Return the [X, Y] coordinate for the center point of the cell that contains the specified text.  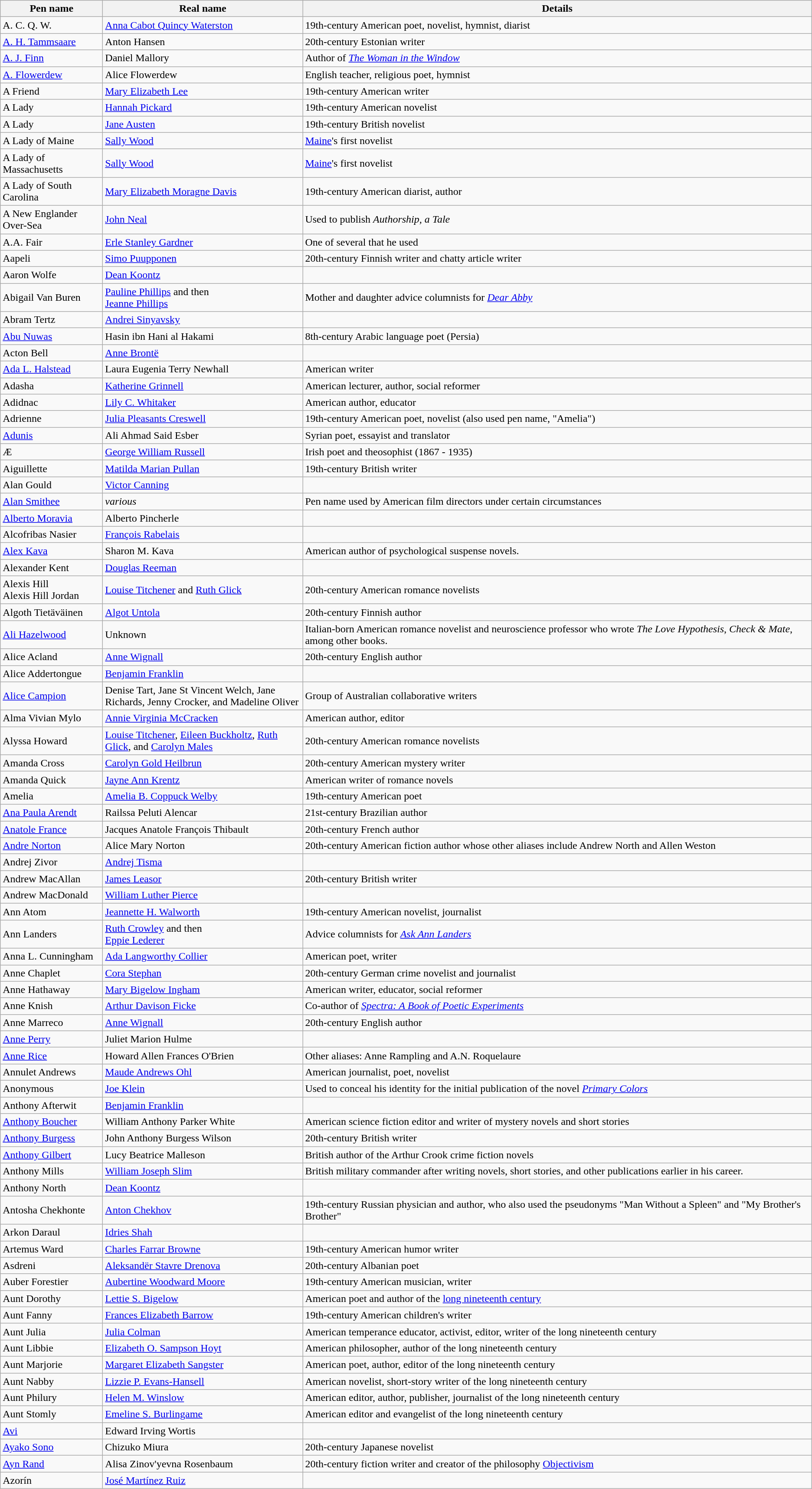
Chizuko Miura [203, 1447]
Ayn Rand [52, 1464]
19th-century American musician, writer [557, 1282]
Anne Chaplet [52, 973]
Alice Addertongue [52, 674]
Emeline S. Burlingame [203, 1414]
Andrew MacDonald [52, 895]
William Luther Pierce [203, 895]
Amelia [52, 796]
Artemus Ward [52, 1249]
Amelia B. Coppuck Welby [203, 796]
Aunt Julia [52, 1331]
American lecturer, author, social reformer [557, 386]
American author, editor [557, 718]
Anne Perry [52, 1039]
Railssa Peluti Alencar [203, 812]
Anne Knish [52, 1006]
Abu Nuwas [52, 336]
Andre Norton [52, 846]
Howard Allen Frances O'Brien [203, 1055]
American editor, author, publisher, journalist of the long nineteenth century [557, 1398]
19th-century American novelist, journalist [557, 912]
George William Russell [203, 452]
Anne Rice [52, 1055]
19th-century American children's writer [557, 1315]
Ana Paula Arendt [52, 812]
Mary Elizabeth Moragne Davis [203, 191]
Amanda Cross [52, 763]
Unknown [203, 634]
19th-century American writer [557, 91]
William Anthony Parker White [203, 1122]
8th-century Arabic language poet (Persia) [557, 336]
Lizzie P. Evans-Hansell [203, 1381]
A Lady of Maine [52, 141]
Carolyn Gold Heilbrun [203, 763]
Charles Farrar Browne [203, 1249]
A Lady of South Carolina [52, 191]
Ada L. Halstead [52, 369]
Matilda Marian Pullan [203, 468]
Annie Virginia McCracken [203, 718]
Ada Langworthy Collier [203, 957]
Frances Elizabeth Barrow [203, 1315]
Anna L. Cunningham [52, 957]
A. J. Finn [52, 58]
Jeannette H. Walworth [203, 912]
Ayako Sono [52, 1447]
19th-century American poet, novelist (also used pen name, "Amelia") [557, 419]
Pauline Phillips and thenJeanne Phillips [203, 298]
Douglas Reeman [203, 568]
Adasha [52, 386]
American author of psychological suspense novels. [557, 551]
British military commander after writing novels, short stories, and other publications earlier in his career. [557, 1171]
A New Englander Over-Sea [52, 220]
Irish poet and theosophist (1867 - 1935) [557, 452]
Antosha Chekhonte [52, 1210]
20th-century Estonian writer [557, 42]
American philosopher, author of the long nineteenth century [557, 1348]
Real name [203, 9]
One of several that he used [557, 242]
American temperance educator, activist, editor, writer of the long nineteenth century [557, 1331]
19th-century Russian physician and author, who also used the pseudonyms "Man Without a Spleen" and "My Brother's Brother" [557, 1210]
Alice Flowerdew [203, 75]
Anton Hansen [203, 42]
19th-century British novelist [557, 124]
Anne Hathaway [52, 989]
Daniel Mallory [203, 58]
Pen name [52, 9]
Used to publish Authorship, a Tale [557, 220]
Algoth Tietäväinen [52, 612]
Anthony Burgess [52, 1138]
Alyssa Howard [52, 740]
Ali Hazelwood [52, 634]
Hannah Pickard [203, 108]
American journalist, poet, novelist [557, 1072]
Mary Bigelow Ingham [203, 989]
Alexander Kent [52, 568]
Mary Elizabeth Lee [203, 91]
Algot Untola [203, 612]
Author of The Woman in the Window [557, 58]
Alice Campion [52, 696]
Alexis Hill Alexis Hill Jordan [52, 590]
Victor Canning [203, 485]
American author, educator [557, 402]
Aiguillette [52, 468]
Details [557, 9]
American science fiction editor and writer of mystery novels and short stories [557, 1122]
Lettie S. Bigelow [203, 1298]
Anthony Afterwit [52, 1105]
Aunt Dorothy [52, 1298]
A. Flowerdew [52, 75]
English teacher, religious poet, hymnist [557, 75]
James Leasor [203, 879]
Idries Shah [203, 1233]
Andrei Sinyavsky [203, 320]
Jacques Anatole François Thibault [203, 829]
various [203, 501]
Alex Kava [52, 551]
Acton Bell [52, 353]
John Anthony Burgess Wilson [203, 1138]
Erle Stanley Gardner [203, 242]
Co-author of Spectra: A Book of Poetic Experiments [557, 1006]
Azorín [52, 1480]
Aunt Fanny [52, 1315]
Auber Forestier [52, 1282]
20th-century Japanese novelist [557, 1447]
19th-century American diarist, author [557, 191]
20th-century American fiction author whose other aliases include Andrew North and Allen Weston [557, 846]
20th-century French author [557, 829]
A Friend [52, 91]
Andrew MacAllan [52, 879]
Laura Eugenia Terry Newhall [203, 369]
Æ [52, 452]
Pen name used by American film directors under certain circumstances [557, 501]
Abigail Van Buren [52, 298]
Syrian poet, essayist and translator [557, 435]
Other aliases: Anne Rampling and A.N. Roquelaure [557, 1055]
Arkon Daraul [52, 1233]
Anton Chekhov [203, 1210]
American novelist, short-story writer of the long nineteenth century [557, 1381]
Anthony North [52, 1188]
Alan Gould [52, 485]
Ali Ahmad Said Esber [203, 435]
Ann Landers [52, 934]
Aunt Libbie [52, 1348]
Ann Atom [52, 912]
Cora Stephan [203, 973]
19th-century American novelist [557, 108]
Andrej Zivor [52, 862]
Italian-born American romance novelist and neuroscience professor who wrote The Love Hypothesis, Check & Mate, among other books. [557, 634]
American writer [557, 369]
Anthony Gilbert [52, 1155]
Simo Puupponen [203, 259]
Adunis [52, 435]
Ruth Crowley and thenEppie Lederer [203, 934]
Andrej Tisma [203, 862]
Mother and daughter advice columnists for Dear Abby [557, 298]
Alisa Zinov'yevna Rosenbaum [203, 1464]
Julia Colman [203, 1331]
19th-century American humor writer [557, 1249]
Aunt Nabby [52, 1381]
American writer of romance novels [557, 779]
20th-century Finnish writer and chatty article writer [557, 259]
Helen M. Winslow [203, 1398]
Margaret Elizabeth Sangster [203, 1364]
20th-century American mystery writer [557, 763]
Aleksandër Stavre Drenova [203, 1265]
Hasin ibn Hani al Hakami [203, 336]
Adrienne [52, 419]
Amanda Quick [52, 779]
American writer, educator, social reformer [557, 989]
Juliet Marion Hulme [203, 1039]
Maude Andrews Ohl [203, 1072]
Advice columnists for Ask Ann Landers [557, 934]
20th-century Finnish author [557, 612]
19th-century British writer [557, 468]
Jayne Ann Krentz [203, 779]
A Lady of Massachusetts [52, 163]
A.A. Fair [52, 242]
Adidnac [52, 402]
Jane Austen [203, 124]
British author of the Arthur Crook crime fiction novels [557, 1155]
American editor and evangelist of the long nineteenth century [557, 1414]
Anthony Mills [52, 1171]
Edward Irving Wortis [203, 1431]
Aubertine Woodward Moore [203, 1282]
Aunt Stomly [52, 1414]
Anne Brontë [203, 353]
Lucy Beatrice Malleson [203, 1155]
William Joseph Slim [203, 1171]
Louise Titchener, Eileen Buckholtz, Ruth Glick, and Carolyn Males [203, 740]
Sharon M. Kava [203, 551]
21st-century Brazilian author [557, 812]
François Rabelais [203, 535]
Alice Acland [52, 657]
20th-century German crime novelist and journalist [557, 973]
Anonymous [52, 1088]
A. C. Q. W. [52, 25]
Alberto Moravia [52, 518]
John Neal [203, 220]
Aapeli [52, 259]
Aunt Marjorie [52, 1364]
Alice Mary Norton [203, 846]
Louise Titchener and Ruth Glick [203, 590]
Arthur Davison Ficke [203, 1006]
American poet and author of the long nineteenth century [557, 1298]
Alberto Pincherle [203, 518]
Joe Klein [203, 1088]
José Martínez Ruiz [203, 1480]
Anatole France [52, 829]
20th-century fiction writer and creator of the philosophy Objectivism [557, 1464]
Alcofribas Nasier [52, 535]
19th-century American poet, novelist, hymnist, diarist [557, 25]
Alma Vivian Mylo [52, 718]
Anthony Boucher [52, 1122]
Alan Smithee [52, 501]
Annulet Andrews [52, 1072]
A. H. Tammsaare [52, 42]
Used to conceal his identity for the initial publication of the novel Primary Colors [557, 1088]
Group of Australian collaborative writers [557, 696]
Katherine Grinnell [203, 386]
Avi [52, 1431]
Julia Pleasants Creswell [203, 419]
Elizabeth O. Sampson Hoyt [203, 1348]
19th-century American poet [557, 796]
20th-century Albanian poet [557, 1265]
Aunt Philury [52, 1398]
Anna Cabot Quincy Waterston [203, 25]
Anne Marreco [52, 1022]
Lily C. Whitaker [203, 402]
Asdreni [52, 1265]
American poet, writer [557, 957]
American poet, author, editor of the long nineteenth century [557, 1364]
Denise Tart, Jane St Vincent Welch, Jane Richards, Jenny Crocker, and Madeline Oliver [203, 696]
Abram Tertz [52, 320]
Aaron Wolfe [52, 275]
